Find where the given text appears and provide that cell's center as [X, Y] coordinate. 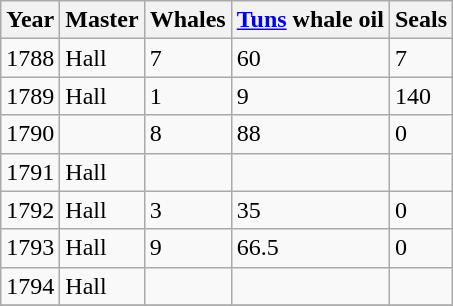
88 [310, 134]
1794 [30, 286]
140 [420, 96]
1792 [30, 210]
35 [310, 210]
Seals [420, 20]
1 [188, 96]
3 [188, 210]
66.5 [310, 248]
Tuns whale oil [310, 20]
Master [102, 20]
Year [30, 20]
1793 [30, 248]
Whales [188, 20]
60 [310, 58]
1789 [30, 96]
1790 [30, 134]
1791 [30, 172]
1788 [30, 58]
8 [188, 134]
